Determine the [X, Y] coordinate at the center of the cell enclosing the given text.  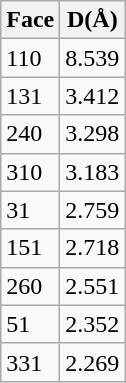
2.759 [92, 210]
310 [30, 172]
8.539 [92, 58]
331 [30, 362]
3.412 [92, 96]
110 [30, 58]
51 [30, 324]
3.298 [92, 134]
3.183 [92, 172]
260 [30, 286]
2.551 [92, 286]
31 [30, 210]
240 [30, 134]
2.718 [92, 248]
Face [30, 20]
151 [30, 248]
2.352 [92, 324]
D(Å) [92, 20]
131 [30, 96]
2.269 [92, 362]
